Search for the cell housing the specified text and yield its (x, y) center coordinate. 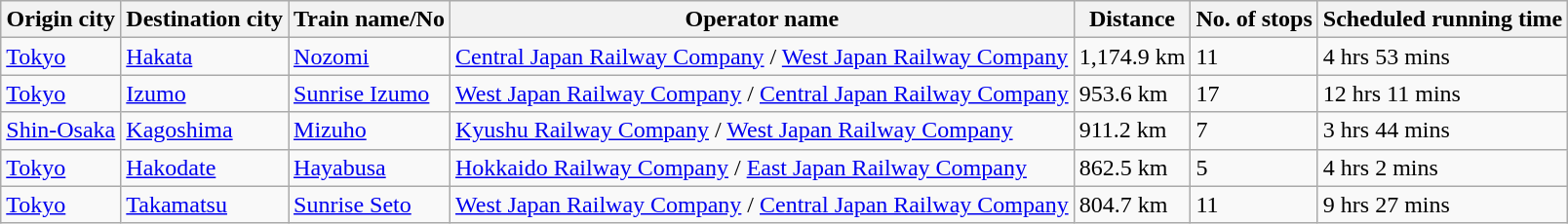
Destination city (205, 19)
4 hrs 53 mins (1442, 56)
862.5 km (1132, 168)
Izumo (205, 93)
9 hrs 27 mins (1442, 205)
Sunrise Izumo (370, 93)
Sunrise Seto (370, 205)
Origin city (60, 19)
1,174.9 km (1132, 56)
Train name/No (370, 19)
Hakodate (205, 168)
Nozomi (370, 56)
12 hrs 11 mins (1442, 93)
Kagoshima (205, 131)
Takamatsu (205, 205)
3 hrs 44 mins (1442, 131)
Scheduled running time (1442, 19)
Central Japan Railway Company / West Japan Railway Company (762, 56)
Mizuho (370, 131)
Distance (1132, 19)
5 (1254, 168)
Kyushu Railway Company / West Japan Railway Company (762, 131)
No. of stops (1254, 19)
804.7 km (1132, 205)
953.6 km (1132, 93)
Hokkaido Railway Company / East Japan Railway Company (762, 168)
Shin-Osaka (60, 131)
Operator name (762, 19)
Hayabusa (370, 168)
911.2 km (1132, 131)
4 hrs 2 mins (1442, 168)
7 (1254, 131)
17 (1254, 93)
Hakata (205, 56)
